Determine the [x, y] coordinate at the center of the cell enclosing the given text.  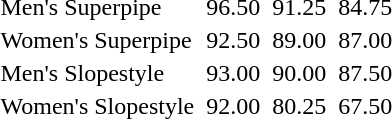
93.00 [234, 73]
89.00 [300, 40]
92.50 [234, 40]
90.00 [300, 73]
